Locate the cell with the specified text and output its (x, y) center coordinate. 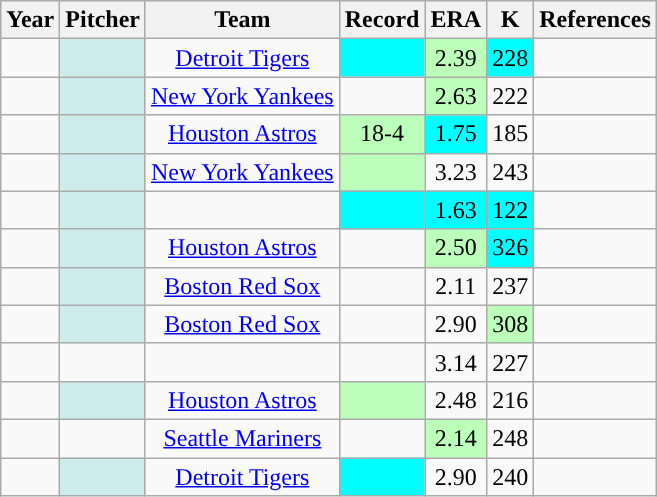
1.63 (456, 210)
3.23 (456, 172)
Seattle Mariners (242, 438)
2.50 (456, 248)
2.63 (456, 96)
Team (242, 20)
18-4 (382, 134)
Pitcher (103, 20)
227 (510, 362)
122 (510, 210)
2.11 (456, 286)
2.48 (456, 400)
K (510, 20)
References (596, 20)
3.14 (456, 362)
222 (510, 96)
Record (382, 20)
237 (510, 286)
Year (30, 20)
228 (510, 58)
ERA (456, 20)
185 (510, 134)
308 (510, 324)
2.39 (456, 58)
326 (510, 248)
1.75 (456, 134)
240 (510, 477)
248 (510, 438)
243 (510, 172)
2.14 (456, 438)
216 (510, 400)
